For the text-containing cell, return its midpoint in (x, y) coordinate format. 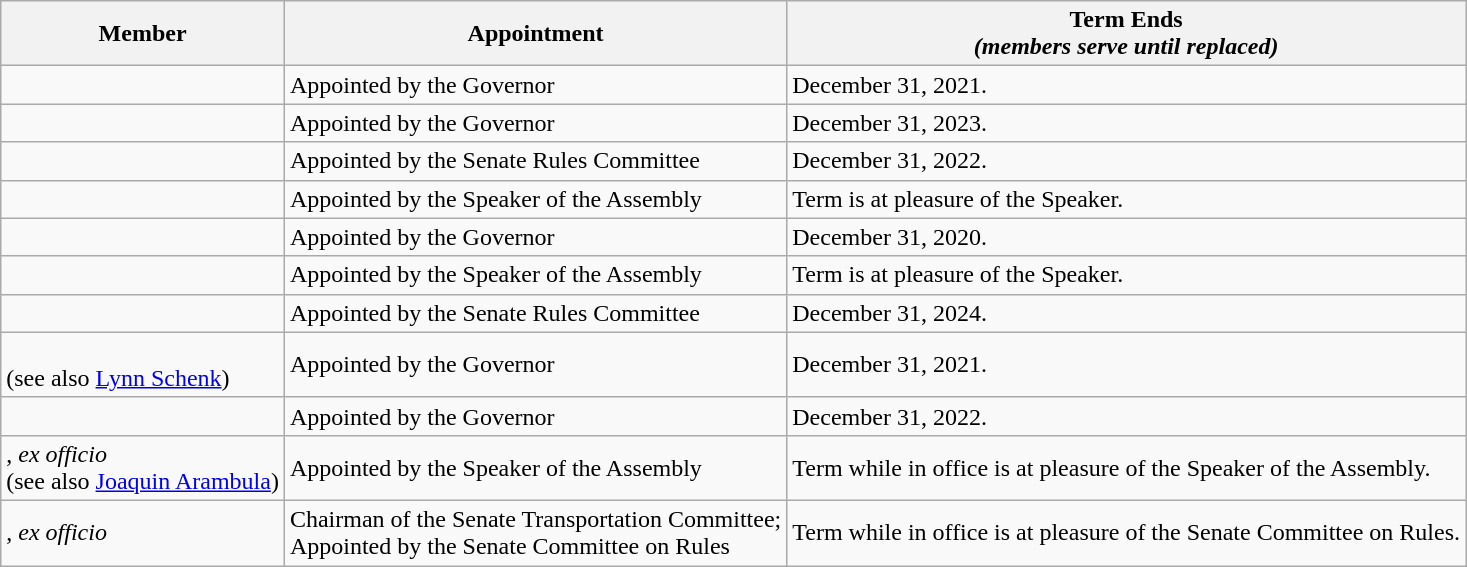
December 31, 2020. (1126, 237)
, ex officio (143, 532)
Term while in office is at pleasure of the Speaker of the Assembly. (1126, 468)
Member (143, 34)
Appointment (535, 34)
Term Ends(members serve until replaced) (1126, 34)
December 31, 2024. (1126, 313)
Term while in office is at pleasure of the Senate Committee on Rules. (1126, 532)
(see also Lynn Schenk) (143, 364)
Chairman of the Senate Transportation Committee;Appointed by the Senate Committee on Rules (535, 532)
, ex officio (see also Joaquin Arambula) (143, 468)
December 31, 2023. (1126, 123)
